For the text-containing cell, return its midpoint in (x, y) coordinate format. 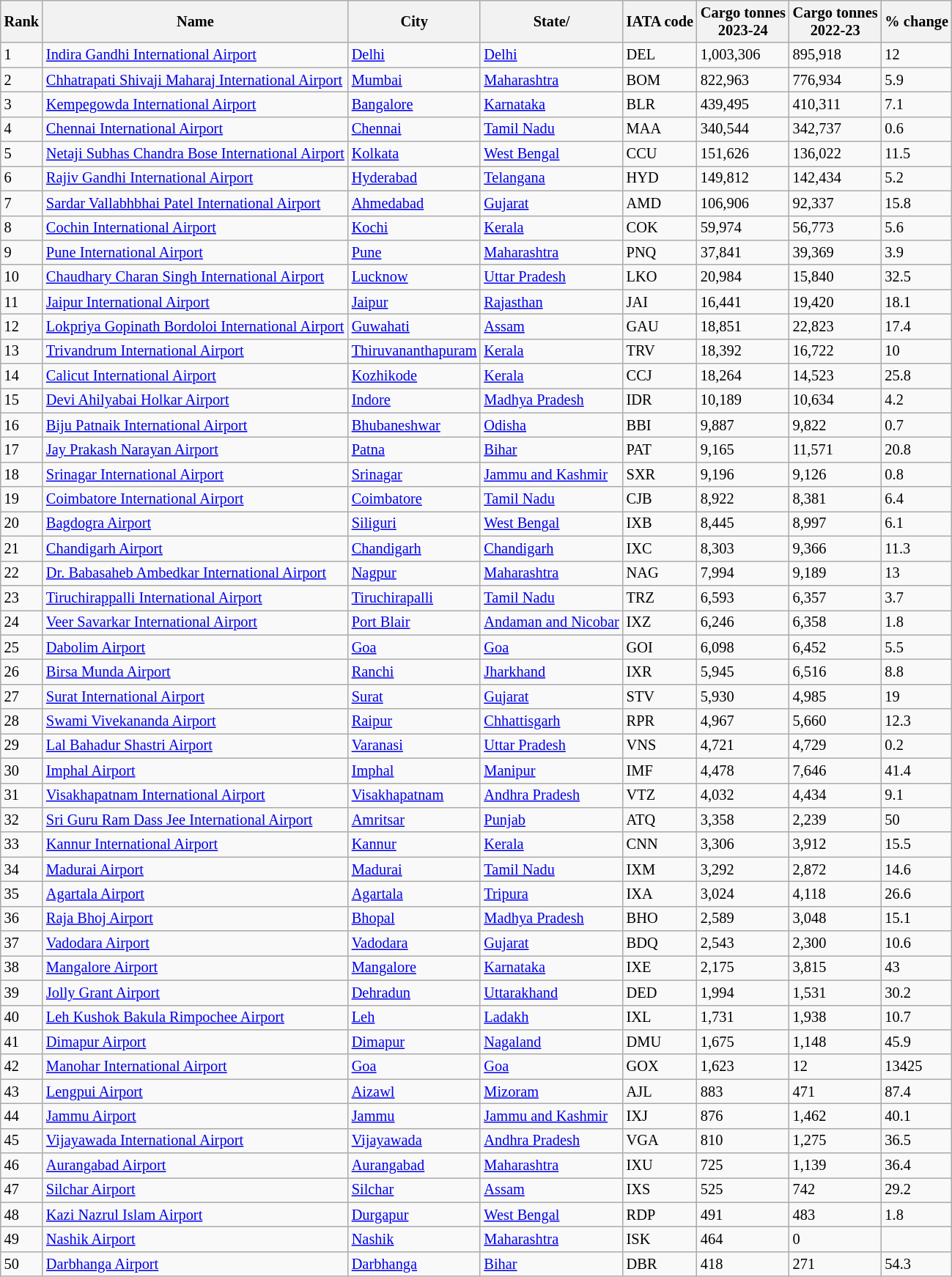
Leh Kushok Bakula Rimpochee Airport (195, 1017)
14 (22, 376)
24 (22, 622)
RDP (660, 1215)
11 (22, 302)
7,994 (743, 573)
Darbhanga Airport (195, 1264)
40 (22, 1017)
DEL (660, 55)
CJB (660, 499)
Chaudhary Charan Singh International Airport (195, 277)
4,985 (835, 696)
DED (660, 993)
4,478 (743, 770)
Imphal (415, 770)
TRV (660, 351)
IXC (660, 548)
Mumbai (415, 80)
6.1 (917, 523)
36 (22, 919)
8,381 (835, 499)
Nagaland (551, 1042)
20,984 (743, 277)
30 (22, 770)
25.8 (917, 376)
21 (22, 548)
Andaman and Nicobar (551, 622)
Dehradun (415, 993)
Cochin International Airport (195, 228)
COK (660, 228)
VTZ (660, 795)
Sri Guru Ram Dass Jee International Airport (195, 820)
JAI (660, 302)
142,434 (835, 178)
9,189 (835, 573)
22 (22, 573)
AJL (660, 1092)
Jay Prakash Narayan Airport (195, 449)
44 (22, 1116)
1,139 (835, 1166)
Cargo tonnes 2022-23 (835, 21)
2,589 (743, 919)
9.1 (917, 795)
Bagdogra Airport (195, 523)
5,930 (743, 696)
Bhubaneshwar (415, 425)
16,722 (835, 351)
Leh (415, 1017)
29.2 (917, 1190)
19,420 (835, 302)
4,118 (835, 894)
3,912 (835, 844)
4,032 (743, 795)
2,175 (743, 968)
5,945 (743, 671)
Punjab (551, 820)
725 (743, 1166)
1,148 (835, 1042)
State/ (551, 21)
35 (22, 894)
32.5 (917, 277)
RPR (660, 721)
742 (835, 1190)
9,196 (743, 474)
Lucknow (415, 277)
Rajiv Gandhi International Airport (195, 178)
14.6 (917, 869)
TRZ (660, 597)
15.1 (917, 919)
46 (22, 1166)
Trivandrum International Airport (195, 351)
29 (22, 746)
Siliguri (415, 523)
5.6 (917, 228)
342,737 (835, 129)
Tripura (551, 894)
Dimapur (415, 1042)
Indira Gandhi International Airport (195, 55)
Madurai (415, 869)
17 (22, 449)
Patna (415, 449)
11,571 (835, 449)
2,300 (835, 943)
VGA (660, 1141)
491 (743, 1215)
Jammu (415, 1116)
Durgapur (415, 1215)
6.4 (917, 499)
IXA (660, 894)
Chandigarh Airport (195, 548)
3,048 (835, 919)
4,967 (743, 721)
9,887 (743, 425)
418 (743, 1264)
883 (743, 1092)
CCU (660, 154)
Lengpui Airport (195, 1092)
Visakhapatnam International Airport (195, 795)
BBI (660, 425)
Silchar Airport (195, 1190)
30.2 (917, 993)
18 (22, 474)
4,434 (835, 795)
Darbhanga (415, 1264)
1,675 (743, 1042)
5.2 (917, 178)
5,660 (835, 721)
6,098 (743, 647)
IDR (660, 400)
9 (22, 252)
Devi Ahilyabai Holkar Airport (195, 400)
6,452 (835, 647)
DMU (660, 1042)
8.8 (917, 671)
27 (22, 696)
3.7 (917, 597)
Jolly Grant Airport (195, 993)
822,963 (743, 80)
Lokpriya Gopinath Bordoloi International Airport (195, 326)
8,997 (835, 523)
Tiruchirapalli (415, 597)
1,623 (743, 1067)
49 (22, 1240)
32 (22, 820)
0.7 (917, 425)
810 (743, 1141)
Jaipur International Airport (195, 302)
3,292 (743, 869)
CCJ (660, 376)
38 (22, 968)
Pune (415, 252)
DBR (660, 1264)
Telangana (551, 178)
Kempegowda International Airport (195, 104)
26 (22, 671)
54.3 (917, 1264)
6,358 (835, 622)
7,646 (835, 770)
2,872 (835, 869)
Surat International Airport (195, 696)
9,366 (835, 548)
876 (743, 1116)
Kannur (415, 844)
41.4 (917, 770)
Kannur International Airport (195, 844)
10,189 (743, 400)
8 (22, 228)
Ladakh (551, 1017)
Silchar (415, 1190)
Birsa Munda Airport (195, 671)
9,165 (743, 449)
45 (22, 1141)
92,337 (835, 203)
Mangalore Airport (195, 968)
IXU (660, 1166)
BHO (660, 919)
13425 (917, 1067)
525 (743, 1190)
36.5 (917, 1141)
Bhopal (415, 919)
Veer Savarkar International Airport (195, 622)
10.6 (917, 943)
Srinagar International Airport (195, 474)
Mizoram (551, 1092)
IXB (660, 523)
Agartala (415, 894)
2,239 (835, 820)
464 (743, 1240)
45.9 (917, 1042)
ATQ (660, 820)
PAT (660, 449)
Nashik (415, 1240)
87.4 (917, 1092)
3,306 (743, 844)
18,264 (743, 376)
28 (22, 721)
5.5 (917, 647)
Hyderabad (415, 178)
IMF (660, 770)
59,974 (743, 228)
Jaipur (415, 302)
0.8 (917, 474)
ISK (660, 1240)
0.2 (917, 746)
25 (22, 647)
17.4 (917, 326)
MAA (660, 129)
8,445 (743, 523)
471 (835, 1092)
6,593 (743, 597)
Thiruvananthapuram (415, 351)
GAU (660, 326)
8,303 (743, 548)
BOM (660, 80)
18,392 (743, 351)
Chhatrapati Shivaji Maharaj International Airport (195, 80)
CNN (660, 844)
Raja Bhoj Airport (195, 919)
6,357 (835, 597)
Ahmedabad (415, 203)
IXZ (660, 622)
106,906 (743, 203)
1,275 (835, 1141)
0 (835, 1240)
Raipur (415, 721)
1 (22, 55)
IXJ (660, 1116)
1,938 (835, 1017)
Visakhapatnam (415, 795)
1,531 (835, 993)
Manohar International Airport (195, 1067)
15 (22, 400)
5 (22, 154)
1,731 (743, 1017)
16,441 (743, 302)
271 (835, 1264)
4,729 (835, 746)
12.3 (917, 721)
31 (22, 795)
18.1 (917, 302)
Calicut International Airport (195, 376)
Vadodara Airport (195, 943)
895,918 (835, 55)
4,721 (743, 746)
1,994 (743, 993)
BDQ (660, 943)
Manipur (551, 770)
Guwahati (415, 326)
410,311 (835, 104)
LKO (660, 277)
Swami Vivekananda Airport (195, 721)
151,626 (743, 154)
5.9 (917, 80)
439,495 (743, 104)
149,812 (743, 178)
City (415, 21)
IXE (660, 968)
IXM (660, 869)
Vijayawada International Airport (195, 1141)
Madurai Airport (195, 869)
1,462 (835, 1116)
Name (195, 21)
Lal Bahadur Shastri Airport (195, 746)
% change (917, 21)
GOX (660, 1067)
IXR (660, 671)
15,840 (835, 277)
42 (22, 1067)
8,922 (743, 499)
33 (22, 844)
0.6 (917, 129)
Rajasthan (551, 302)
26.6 (917, 894)
14,523 (835, 376)
37 (22, 943)
15.5 (917, 844)
56,773 (835, 228)
AMD (660, 203)
Aurangabad Airport (195, 1166)
16 (22, 425)
Dabolim Airport (195, 647)
Bangalore (415, 104)
Biju Patnaik International Airport (195, 425)
11.5 (917, 154)
Kazi Nazrul Islam Airport (195, 1215)
Vadodara (415, 943)
6,246 (743, 622)
Port Blair (415, 622)
Kolkata (415, 154)
Ranchi (415, 671)
20.8 (917, 449)
HYD (660, 178)
IXS (660, 1190)
9,126 (835, 474)
PNQ (660, 252)
Pune International Airport (195, 252)
Srinagar (415, 474)
Jammu Airport (195, 1116)
Nashik Airport (195, 1240)
9,822 (835, 425)
6 (22, 178)
Vijayawada (415, 1141)
10,634 (835, 400)
Nagpur (415, 573)
Odisha (551, 425)
40.1 (917, 1116)
NAG (660, 573)
Dr. Babasaheb Ambedkar International Airport (195, 573)
4 (22, 129)
3,024 (743, 894)
GOI (660, 647)
7.1 (917, 104)
3,358 (743, 820)
SXR (660, 474)
3 (22, 104)
4.2 (917, 400)
Cargo tonnes 2023-24 (743, 21)
Amritsar (415, 820)
39,369 (835, 252)
18,851 (743, 326)
Chhattisgarh (551, 721)
Chennai (415, 129)
Mangalore (415, 968)
Kozhikode (415, 376)
483 (835, 1215)
STV (660, 696)
1,003,306 (743, 55)
Aizawl (415, 1092)
3.9 (917, 252)
48 (22, 1215)
776,934 (835, 80)
Agartala Airport (195, 894)
20 (22, 523)
36.4 (917, 1166)
340,544 (743, 129)
BLR (660, 104)
Sardar Vallabhbhai Patel International Airport (195, 203)
Rank (22, 21)
Dimapur Airport (195, 1042)
2 (22, 80)
Uttarakhand (551, 993)
10.7 (917, 1017)
Aurangabad (415, 1166)
7 (22, 203)
VNS (660, 746)
39 (22, 993)
IXL (660, 1017)
Kochi (415, 228)
41 (22, 1042)
22,823 (835, 326)
11.3 (917, 548)
136,022 (835, 154)
Imphal Airport (195, 770)
Coimbatore (415, 499)
2,543 (743, 943)
6,516 (835, 671)
Jharkhand (551, 671)
Indore (415, 400)
47 (22, 1190)
Netaji Subhas Chandra Bose International Airport (195, 154)
IATA code (660, 21)
Coimbatore International Airport (195, 499)
15.8 (917, 203)
Tiruchirappalli International Airport (195, 597)
34 (22, 869)
23 (22, 597)
Surat (415, 696)
3,815 (835, 968)
Chennai International Airport (195, 129)
Varanasi (415, 746)
37,841 (743, 252)
